Capture the cell that displays the provided text and extract its (X, Y) central coordinate. 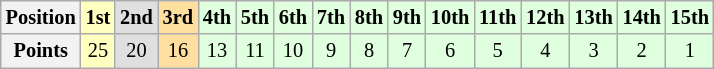
5th (255, 17)
5 (498, 51)
3rd (178, 17)
Position (41, 17)
8 (369, 51)
4 (545, 51)
13 (217, 51)
16 (178, 51)
12th (545, 17)
7 (407, 51)
14th (642, 17)
8th (369, 17)
2 (642, 51)
9th (407, 17)
10th (450, 17)
20 (136, 51)
4th (217, 17)
6 (450, 51)
7th (331, 17)
2nd (136, 17)
11 (255, 51)
1st (98, 17)
Points (41, 51)
15th (690, 17)
1 (690, 51)
3 (593, 51)
10 (293, 51)
25 (98, 51)
13th (593, 17)
11th (498, 17)
6th (293, 17)
9 (331, 51)
